Return [X, Y] of the center of cell containing provided text 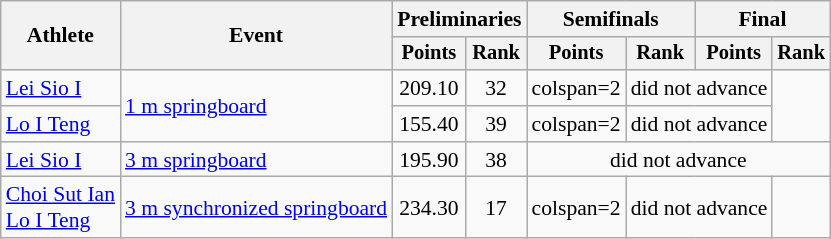
Athlete [60, 36]
Final [762, 19]
3 m synchronized springboard [256, 208]
155.40 [429, 124]
1 m springboard [256, 106]
Semifinals [611, 19]
234.30 [429, 208]
209.10 [429, 88]
17 [496, 208]
195.90 [429, 160]
3 m springboard [256, 160]
39 [496, 124]
Choi Sut IanLo I Teng [60, 208]
32 [496, 88]
Event [256, 36]
Preliminaries [459, 19]
38 [496, 160]
Lo I Teng [60, 124]
